Locate the cell with the specified text and output its [x, y] center coordinate. 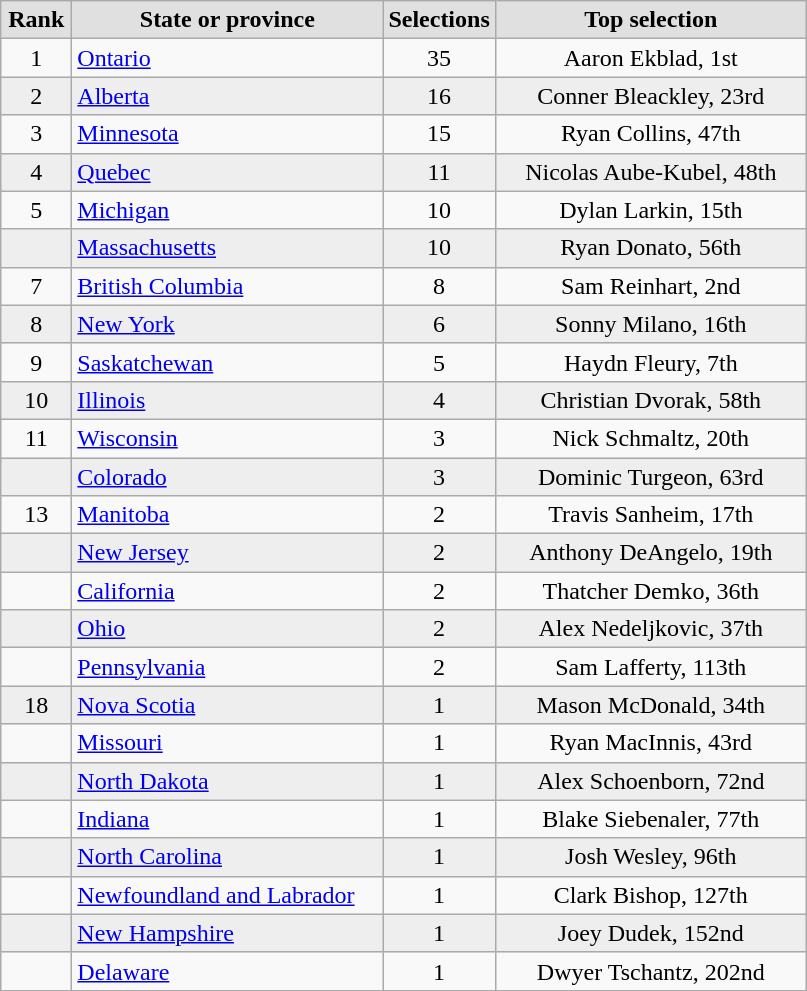
Dominic Turgeon, 63rd [650, 477]
Blake Siebenaler, 77th [650, 819]
Wisconsin [228, 438]
Quebec [228, 172]
Michigan [228, 210]
Christian Dvorak, 58th [650, 400]
California [228, 591]
Colorado [228, 477]
Thatcher Demko, 36th [650, 591]
7 [36, 286]
North Carolina [228, 857]
Delaware [228, 971]
Pennsylvania [228, 667]
Dylan Larkin, 15th [650, 210]
Saskatchewan [228, 362]
Nova Scotia [228, 705]
British Columbia [228, 286]
Travis Sanheim, 17th [650, 515]
Alex Nedeljkovic, 37th [650, 629]
North Dakota [228, 781]
New York [228, 324]
13 [36, 515]
Haydn Fleury, 7th [650, 362]
Ryan Collins, 47th [650, 134]
Ryan MacInnis, 43rd [650, 743]
9 [36, 362]
Sonny Milano, 16th [650, 324]
Alex Schoenborn, 72nd [650, 781]
Nick Schmaltz, 20th [650, 438]
Indiana [228, 819]
Mason McDonald, 34th [650, 705]
Newfoundland and Labrador [228, 895]
6 [439, 324]
18 [36, 705]
Alberta [228, 96]
Minnesota [228, 134]
Dwyer Tschantz, 202nd [650, 971]
Conner Bleackley, 23rd [650, 96]
35 [439, 58]
Missouri [228, 743]
State or province [228, 20]
New Hampshire [228, 933]
Ryan Donato, 56th [650, 248]
Top selection [650, 20]
16 [439, 96]
Rank [36, 20]
New Jersey [228, 553]
Aaron Ekblad, 1st [650, 58]
Illinois [228, 400]
Manitoba [228, 515]
Ontario [228, 58]
Josh Wesley, 96th [650, 857]
Nicolas Aube-Kubel, 48th [650, 172]
15 [439, 134]
Ohio [228, 629]
Sam Lafferty, 113th [650, 667]
Joey Dudek, 152nd [650, 933]
Selections [439, 20]
Anthony DeAngelo, 19th [650, 553]
Massachusetts [228, 248]
Clark Bishop, 127th [650, 895]
Sam Reinhart, 2nd [650, 286]
